Determine the (X, Y) coordinate at the center of the cell enclosing the given text.  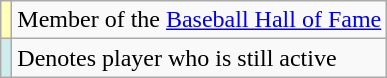
Member of the Baseball Hall of Fame (200, 20)
Denotes player who is still active (200, 58)
